Determine the (X, Y) coordinate at the center of the cell enclosing the given text.  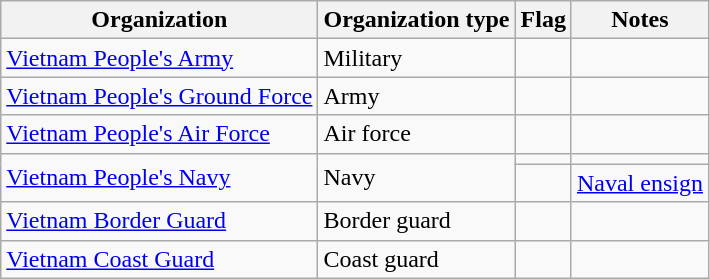
Navy (416, 178)
Vietnam People's Ground Force (160, 96)
Border guard (416, 221)
Flag (543, 20)
Vietnam People's Navy (160, 178)
Vietnam Border Guard (160, 221)
Notes (640, 20)
Vietnam Coast Guard (160, 259)
Organization type (416, 20)
Air force (416, 134)
Army (416, 96)
Coast guard (416, 259)
Vietnam People's Army (160, 58)
Organization (160, 20)
Military (416, 58)
Naval ensign (640, 183)
Vietnam People's Air Force (160, 134)
